Return the (X, Y) coordinate for the center point of the cell that contains the specified text.  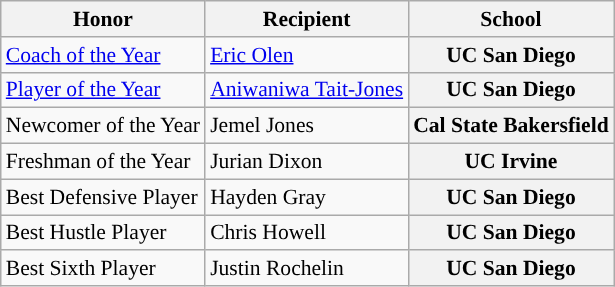
Hayden Gray (306, 197)
Freshman of the Year (103, 162)
Aniwaniwa Tait-Jones (306, 90)
Newcomer of the Year (103, 126)
Chris Howell (306, 233)
Honor (103, 19)
Jemel Jones (306, 126)
Recipient (306, 19)
Jurian Dixon (306, 162)
Best Hustle Player (103, 233)
Player of the Year (103, 90)
Best Sixth Player (103, 269)
Cal State Bakersfield (511, 126)
Justin Rochelin (306, 269)
School (511, 19)
UC Irvine (511, 162)
Best Defensive Player (103, 197)
Coach of the Year (103, 55)
Eric Olen (306, 55)
